Determine the [X, Y] coordinate at the center of the cell enclosing the given text.  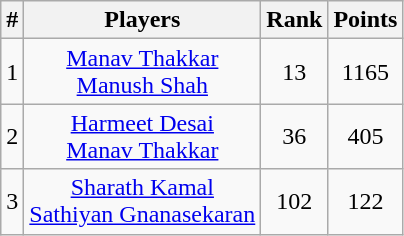
405 [366, 136]
1 [12, 72]
3 [12, 202]
2 [12, 136]
# [12, 20]
Harmeet DesaiManav Thakkar [142, 136]
Rank [294, 20]
122 [366, 202]
Points [366, 20]
102 [294, 202]
1165 [366, 72]
36 [294, 136]
Players [142, 20]
13 [294, 72]
Sharath KamalSathiyan Gnanasekaran [142, 202]
Manav ThakkarManush Shah [142, 72]
